Return the (X, Y) coordinate for the center point of the cell that contains the specified text.  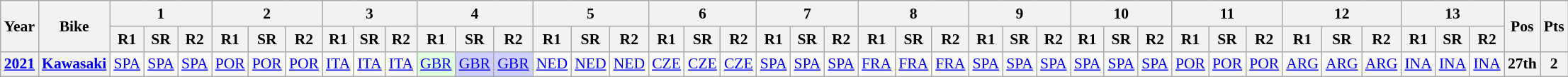
Pts (1555, 26)
Pos (1522, 26)
3 (370, 14)
10 (1121, 14)
Kawasaki (74, 64)
Bike (74, 26)
8 (913, 14)
9 (1019, 14)
12 (1342, 14)
1 (160, 14)
4 (475, 14)
Year (20, 26)
11 (1227, 14)
2021 (20, 64)
13 (1453, 14)
27th (1522, 64)
7 (808, 14)
5 (591, 14)
6 (703, 14)
